For the text-containing cell, return its midpoint in (x, y) coordinate format. 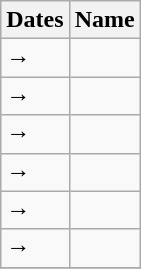
Name (104, 20)
Dates (35, 20)
